Extract the (x, y) coordinate from the center of the cell holding the provided text.  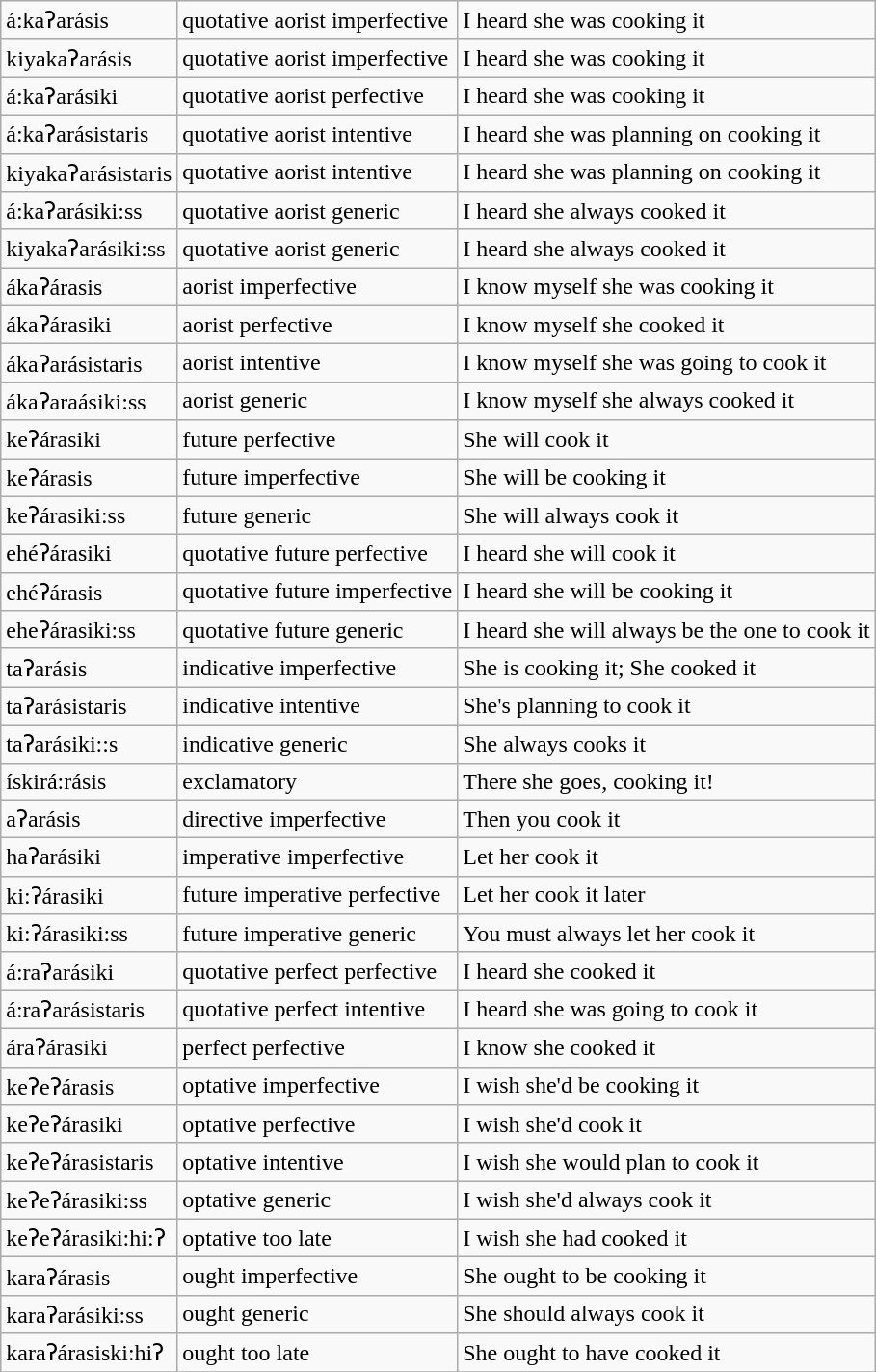
karaʔarásiki:ss (89, 1314)
karaʔárasiski:hiʔ (89, 1353)
Let her cook it later (667, 895)
ought imperfective (318, 1277)
optative intentive (318, 1162)
ákaʔárasis (89, 287)
ehéʔárasiki (89, 554)
I heard she was going to cook it (667, 1010)
Let her cook it (667, 857)
taʔarásiki::s (89, 744)
á:kaʔarásis (89, 20)
keʔeʔárasistaris (89, 1162)
I wish she had cooked it (667, 1238)
future generic (318, 515)
aorist imperfective (318, 287)
keʔeʔárasiki:ss (89, 1200)
future imperfective (318, 478)
I heard she will be cooking it (667, 592)
I know myself she was cooking it (667, 287)
áraʔárasiki (89, 1047)
exclamatory (318, 781)
keʔeʔárasis (89, 1086)
imperative imperfective (318, 857)
She is cooking it; She cooked it (667, 668)
She always cooks it (667, 744)
I wish she'd cook it (667, 1124)
I heard she will always be the one to cook it (667, 630)
directive imperfective (318, 819)
ehéʔárasis (89, 592)
There she goes, cooking it! (667, 781)
á:kaʔarásistaris (89, 134)
Then you cook it (667, 819)
keʔeʔárasiki (89, 1124)
á:kaʔarásiki (89, 96)
quotative future imperfective (318, 592)
karaʔárasis (89, 1277)
future imperative generic (318, 934)
ákaʔaraásiki:ss (89, 401)
She should always cook it (667, 1314)
optative imperfective (318, 1086)
ákaʔárasiki (89, 325)
keʔárasiki (89, 439)
I heard she cooked it (667, 971)
indicative generic (318, 744)
You must always let her cook it (667, 934)
She will always cook it (667, 515)
I heard she will cook it (667, 554)
keʔárasiki:ss (89, 515)
ought too late (318, 1353)
kiyakaʔarásiki:ss (89, 249)
I wish she'd always cook it (667, 1200)
aʔarásis (89, 819)
kiyakaʔarásis (89, 58)
I know myself she always cooked it (667, 401)
ought generic (318, 1314)
aorist generic (318, 401)
I wish she would plan to cook it (667, 1162)
ákaʔarásistaris (89, 363)
She ought to have cooked it (667, 1353)
She will be cooking it (667, 478)
á:raʔarásistaris (89, 1010)
ki:ʔárasiki (89, 895)
indicative imperfective (318, 668)
taʔarásistaris (89, 706)
quotative perfect perfective (318, 971)
quotative aorist perfective (318, 96)
keʔeʔárasiki:hi:ʔ (89, 1238)
ískirá:rásis (89, 781)
optative too late (318, 1238)
She's planning to cook it (667, 706)
kiyakaʔarásistaris (89, 172)
She ought to be cooking it (667, 1277)
quotative perfect intentive (318, 1010)
indicative intentive (318, 706)
optative generic (318, 1200)
á:raʔarásiki (89, 971)
keʔárasis (89, 478)
taʔarásis (89, 668)
future imperative perfective (318, 895)
haʔarásiki (89, 857)
She will cook it (667, 439)
I wish she'd be cooking it (667, 1086)
quotative future perfective (318, 554)
eheʔárasiki:ss (89, 630)
optative perfective (318, 1124)
aorist intentive (318, 363)
ki:ʔárasiki:ss (89, 934)
future perfective (318, 439)
perfect perfective (318, 1047)
á:kaʔarásiki:ss (89, 211)
I know she cooked it (667, 1047)
I know myself she cooked it (667, 325)
quotative future generic (318, 630)
aorist perfective (318, 325)
I know myself she was going to cook it (667, 363)
